Output the (x, y) coordinate of the center of the cell containing the given text.  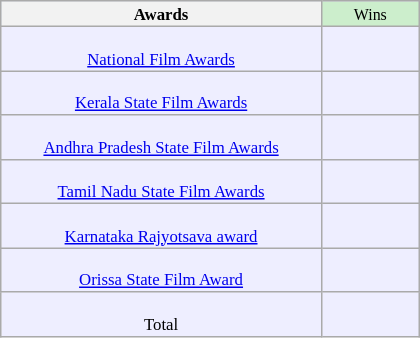
National Film Awards (162, 49)
Karnataka Rajyotsava award (162, 226)
Kerala State Film Awards (162, 93)
Andhra Pradesh State Film Awards (162, 138)
Awards (162, 14)
Total (162, 314)
Tamil Nadu State Film Awards (162, 182)
Wins (370, 14)
Orissa State Film Award (162, 270)
